Output the [X, Y] coordinate of the center of the cell containing the given text.  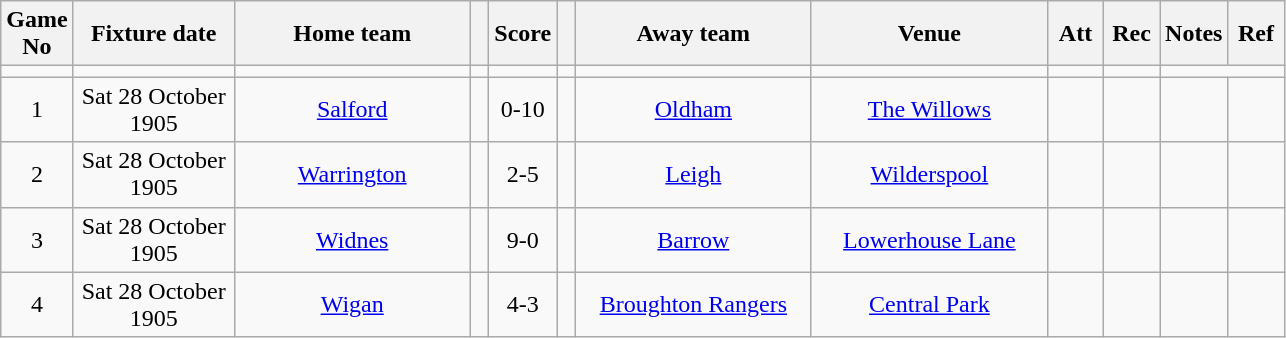
3 [37, 240]
Central Park [929, 304]
Fixture date [154, 34]
4-3 [523, 304]
The Willows [929, 110]
Rec [1132, 34]
2-5 [523, 174]
Warrington [352, 174]
Widnes [352, 240]
Leigh [693, 174]
Att [1075, 34]
9-0 [523, 240]
Game No [37, 34]
1 [37, 110]
Venue [929, 34]
Oldham [693, 110]
Home team [352, 34]
Ref [1256, 34]
Barrow [693, 240]
Broughton Rangers [693, 304]
Away team [693, 34]
Wigan [352, 304]
4 [37, 304]
Lowerhouse Lane [929, 240]
Salford [352, 110]
Score [523, 34]
0-10 [523, 110]
Wilderspool [929, 174]
2 [37, 174]
Notes [1194, 34]
